Return [X, Y] of the center of cell containing provided text 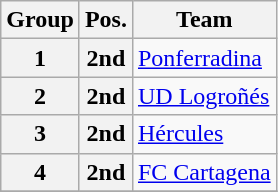
1 [40, 58]
Pos. [106, 20]
Team [204, 20]
4 [40, 172]
Hércules [204, 134]
FC Cartagena [204, 172]
2 [40, 96]
Group [40, 20]
UD Logroñés [204, 96]
3 [40, 134]
Ponferradina [204, 58]
